Provide the [x, y] coordinate of the cell's center where the given text is located.  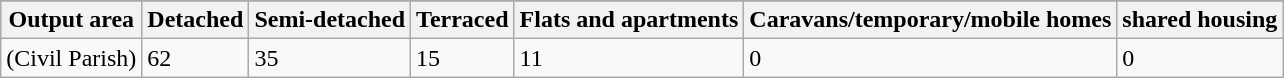
15 [462, 58]
Detached [196, 20]
(Civil Parish) [72, 58]
Output area [72, 20]
62 [196, 58]
Flats and apartments [629, 20]
Semi-detached [330, 20]
35 [330, 58]
shared housing [1200, 20]
Terraced [462, 20]
Caravans/temporary/mobile homes [930, 20]
11 [629, 58]
